Search for the cell housing the specified text and yield its (X, Y) center coordinate. 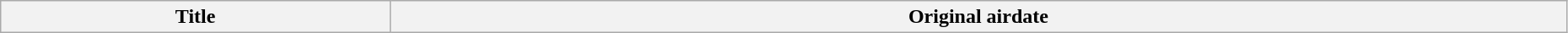
Title (196, 17)
Original airdate (978, 17)
